Identify which cell holds the provided text, then report its [x, y] central coordinate. 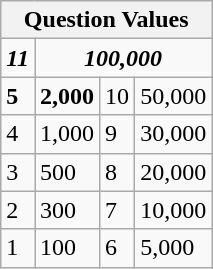
10,000 [174, 210]
50,000 [174, 96]
20,000 [174, 172]
100 [66, 248]
100,000 [122, 58]
8 [118, 172]
1,000 [66, 134]
3 [18, 172]
5,000 [174, 248]
6 [118, 248]
2,000 [66, 96]
11 [18, 58]
7 [118, 210]
4 [18, 134]
300 [66, 210]
30,000 [174, 134]
5 [18, 96]
Question Values [106, 20]
2 [18, 210]
9 [118, 134]
1 [18, 248]
10 [118, 96]
500 [66, 172]
